Return the [X, Y] coordinate for the center point of the cell that contains the specified text.  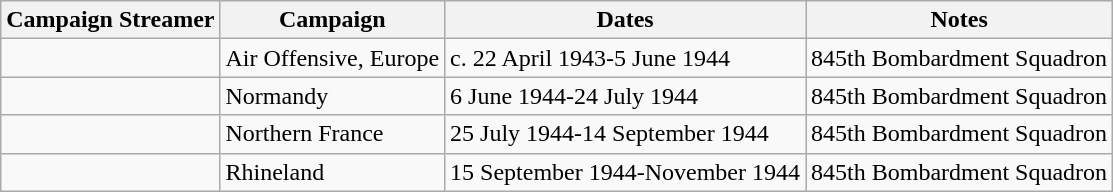
Campaign [332, 20]
Rhineland [332, 172]
c. 22 April 1943-5 June 1944 [626, 58]
Air Offensive, Europe [332, 58]
Notes [960, 20]
Northern France [332, 134]
Normandy [332, 96]
25 July 1944-14 September 1944 [626, 134]
Campaign Streamer [110, 20]
Dates [626, 20]
15 September 1944-November 1944 [626, 172]
6 June 1944-24 July 1944 [626, 96]
